Identify which cell holds the provided text, then report its (X, Y) central coordinate. 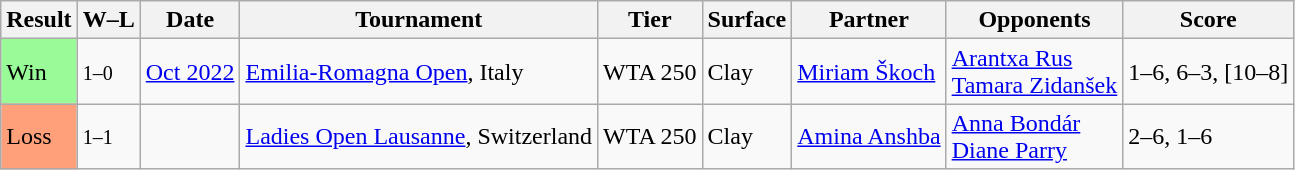
Tournament (419, 20)
Win (39, 72)
Arantxa Rus Tamara Zidanšek (1034, 72)
Result (39, 20)
1–6, 6–3, [10–8] (1208, 72)
Ladies Open Lausanne, Switzerland (419, 136)
W–L (108, 20)
Score (1208, 20)
Partner (869, 20)
Miriam Škoch (869, 72)
1–0 (108, 72)
2–6, 1–6 (1208, 136)
Date (190, 20)
Loss (39, 136)
1–1 (108, 136)
Surface (747, 20)
Anna Bondár Diane Parry (1034, 136)
Tier (650, 20)
Opponents (1034, 20)
Oct 2022 (190, 72)
Amina Anshba (869, 136)
Emilia-Romagna Open, Italy (419, 72)
